Find where the given text appears and provide that cell's center as (x, y) coordinate. 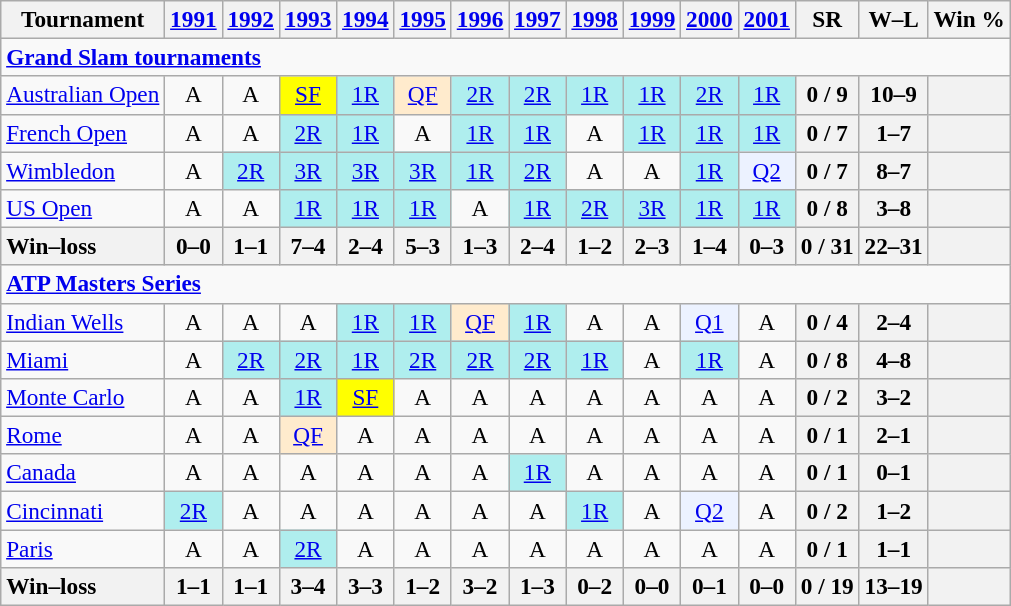
Paris (83, 548)
2001 (766, 19)
3–8 (894, 208)
2000 (710, 19)
Australian Open (83, 95)
2–3 (652, 246)
Miami (83, 359)
Tournament (83, 19)
3–4 (308, 586)
0 / 31 (827, 246)
3–3 (366, 586)
1994 (366, 19)
7–4 (308, 246)
1993 (308, 19)
1999 (652, 19)
French Open (83, 133)
8–7 (894, 170)
1996 (480, 19)
ATP Masters Series (506, 284)
1997 (538, 19)
W–L (894, 19)
SR (827, 19)
Q1 (710, 322)
1–4 (710, 246)
10–9 (894, 95)
1995 (422, 19)
Canada (83, 473)
0 / 9 (827, 95)
4–8 (894, 359)
0–3 (766, 246)
Win % (969, 19)
22–31 (894, 246)
0 / 19 (827, 586)
Monte Carlo (83, 397)
5–3 (422, 246)
13–19 (894, 586)
Indian Wells (83, 322)
Wimbledon (83, 170)
Grand Slam tournaments (506, 57)
1–7 (894, 133)
0–2 (594, 586)
1998 (594, 19)
Rome (83, 435)
US Open (83, 208)
0 / 4 (827, 322)
1992 (250, 19)
1991 (194, 19)
Cincinnati (83, 510)
2–1 (894, 435)
